Scan for the cell matching the given text and deliver its (X, Y) coordinate at center. 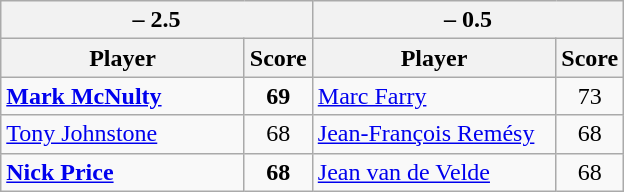
– 0.5 (468, 20)
73 (590, 96)
Marc Farry (434, 96)
Nick Price (123, 172)
Jean-François Remésy (434, 134)
69 (278, 96)
– 2.5 (157, 20)
Mark McNulty (123, 96)
Tony Johnstone (123, 134)
Jean van de Velde (434, 172)
